Detect which cell encompasses the target text, then output its [X, Y] center coordinate. 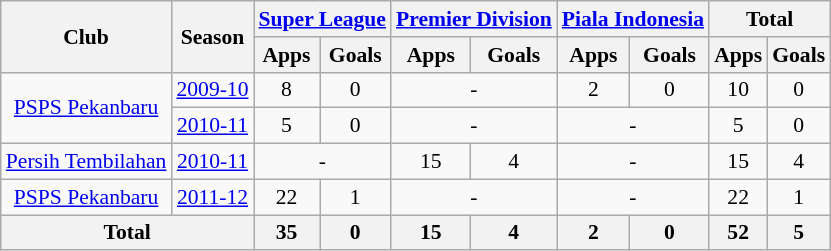
Persih Tembilahan [86, 162]
2009-10 [212, 90]
35 [287, 233]
2011-12 [212, 197]
Piala Indonesia [633, 19]
Premier Division [474, 19]
8 [287, 90]
Super League [322, 19]
10 [738, 90]
Club [86, 36]
Season [212, 36]
52 [738, 233]
